Detect which cell encompasses the target text, then output its [X, Y] center coordinate. 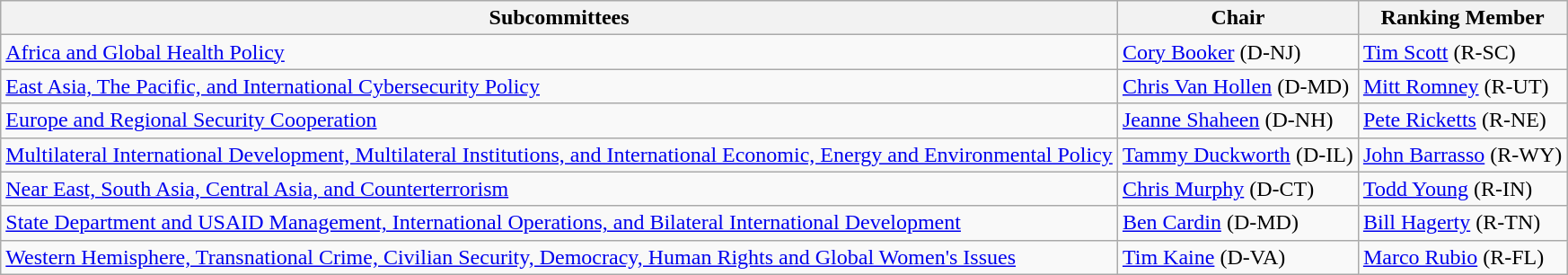
State Department and USAID Management, International Operations, and Bilateral International Development [559, 223]
Europe and Regional Security Cooperation [559, 120]
Ben Cardin (D-MD) [1238, 223]
Todd Young (R-IN) [1462, 189]
Chris Murphy (D-CT) [1238, 189]
Africa and Global Health Policy [559, 52]
Jeanne Shaheen (D-NH) [1238, 120]
John Barrasso (R-WY) [1462, 155]
Bill Hagerty (R-TN) [1462, 223]
Cory Booker (D-NJ) [1238, 52]
Multilateral International Development, Multilateral Institutions, and International Economic, Energy and Environmental Policy [559, 155]
Mitt Romney (R-UT) [1462, 86]
Tammy Duckworth (D-IL) [1238, 155]
Marco Rubio (R-FL) [1462, 257]
Near East, South Asia, Central Asia, and Counterterrorism [559, 189]
Tim Scott (R-SC) [1462, 52]
Western Hemisphere, Transnational Crime, Civilian Security, Democracy, Human Rights and Global Women's Issues [559, 257]
East Asia, The Pacific, and International Cybersecurity Policy [559, 86]
Pete Ricketts (R-NE) [1462, 120]
Chair [1238, 18]
Subcommittees [559, 18]
Tim Kaine (D-VA) [1238, 257]
Chris Van Hollen (D-MD) [1238, 86]
Ranking Member [1462, 18]
